Output the (X, Y) coordinate of the center of the cell containing the given text.  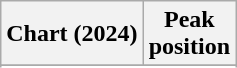
Chart (2024) (72, 34)
Peakposition (189, 34)
